Return the [x, y] coordinate for the center point of the cell that contains the specified text.  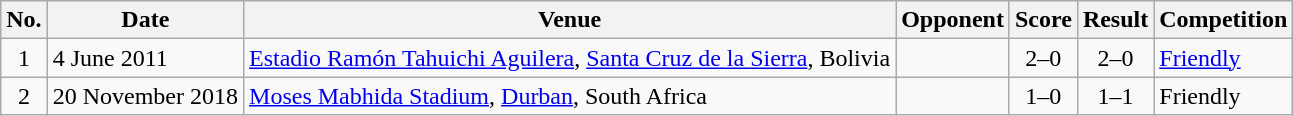
4 June 2011 [145, 58]
Competition [1224, 20]
Opponent [953, 20]
20 November 2018 [145, 96]
Date [145, 20]
Result [1115, 20]
Moses Mabhida Stadium, Durban, South Africa [570, 96]
No. [24, 20]
1 [24, 58]
Venue [570, 20]
1–1 [1115, 96]
Score [1043, 20]
2 [24, 96]
1–0 [1043, 96]
Estadio Ramón Tahuichi Aguilera, Santa Cruz de la Sierra, Bolivia [570, 58]
